Scan for the cell matching the given text and deliver its (X, Y) coordinate at center. 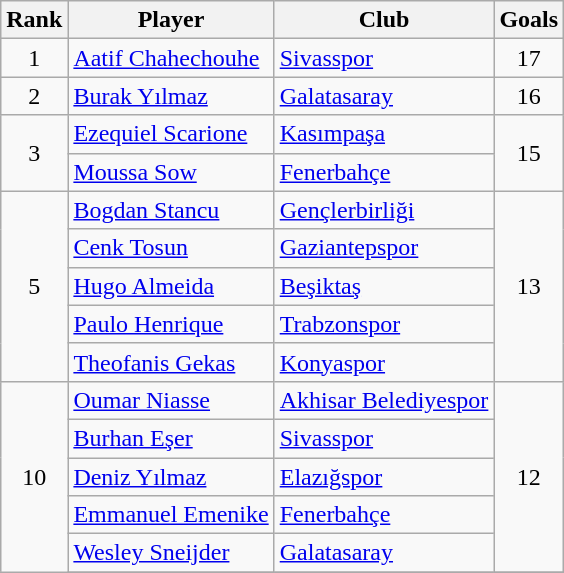
Akhisar Belediyespor (384, 400)
17 (529, 58)
Hugo Almeida (171, 286)
Club (384, 20)
Trabzonspor (384, 324)
3 (34, 153)
Deniz Yılmaz (171, 477)
Theofanis Gekas (171, 362)
Bogdan Stancu (171, 210)
Ezequiel Scarione (171, 134)
Gaziantepspor (384, 248)
Aatif Chahechouhe (171, 58)
5 (34, 286)
13 (529, 286)
Player (171, 20)
16 (529, 96)
10 (34, 476)
Moussa Sow (171, 172)
Paulo Henrique (171, 324)
1 (34, 58)
Beşiktaş (384, 286)
Gençlerbirliği (384, 210)
Burak Yılmaz (171, 96)
Cenk Tosun (171, 248)
Burhan Eşer (171, 438)
12 (529, 476)
Kasımpaşa (384, 134)
Wesley Sneijder (171, 553)
Goals (529, 20)
Konyaspor (384, 362)
15 (529, 153)
Rank (34, 20)
Oumar Niasse (171, 400)
Elazığspor (384, 477)
2 (34, 96)
Emmanuel Emenike (171, 515)
